Capture the cell that displays the provided text and extract its (x, y) central coordinate. 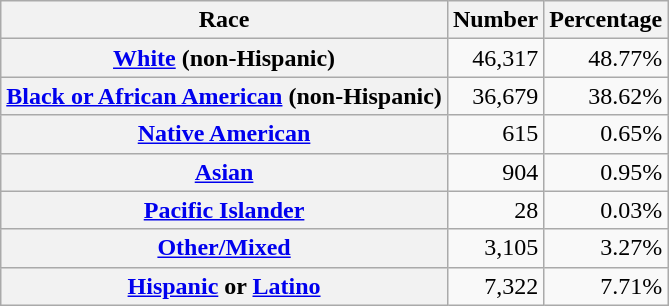
904 (495, 172)
28 (495, 210)
Percentage (606, 20)
615 (495, 134)
Other/Mixed (224, 248)
Native American (224, 134)
48.77% (606, 58)
Pacific Islander (224, 210)
White (non-Hispanic) (224, 58)
36,679 (495, 96)
3.27% (606, 248)
Number (495, 20)
7.71% (606, 286)
0.95% (606, 172)
Race (224, 20)
0.03% (606, 210)
3,105 (495, 248)
38.62% (606, 96)
7,322 (495, 286)
Black or African American (non-Hispanic) (224, 96)
0.65% (606, 134)
46,317 (495, 58)
Asian (224, 172)
Hispanic or Latino (224, 286)
